Extract the (X, Y) coordinate from the center of the cell holding the provided text.  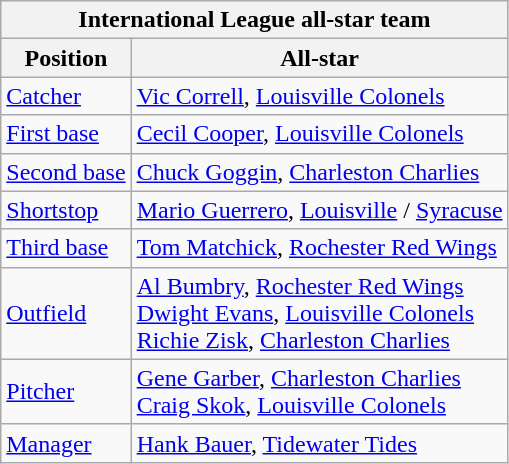
Position (66, 58)
Pitcher (66, 392)
Second base (66, 172)
All-star (320, 58)
Tom Matchick, Rochester Red Wings (320, 248)
Shortstop (66, 210)
Gene Garber, Charleston Charlies Craig Skok, Louisville Colonels (320, 392)
Third base (66, 248)
International League all-star team (254, 20)
Manager (66, 443)
Cecil Cooper, Louisville Colonels (320, 134)
Catcher (66, 96)
Outfield (66, 313)
Vic Correll, Louisville Colonels (320, 96)
Hank Bauer, Tidewater Tides (320, 443)
Chuck Goggin, Charleston Charlies (320, 172)
Al Bumbry, Rochester Red Wings Dwight Evans, Louisville Colonels Richie Zisk, Charleston Charlies (320, 313)
First base (66, 134)
Mario Guerrero, Louisville / Syracuse (320, 210)
